For the text-containing cell, return its midpoint in (x, y) coordinate format. 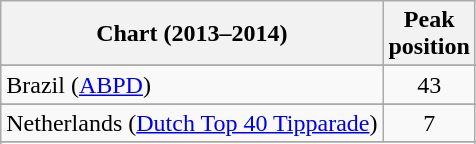
7 (429, 123)
Chart (2013–2014) (192, 34)
Brazil (ABPD) (192, 85)
43 (429, 85)
Peakposition (429, 34)
Netherlands (Dutch Top 40 Tipparade) (192, 123)
